Detect which cell encompasses the target text, then output its [X, Y] center coordinate. 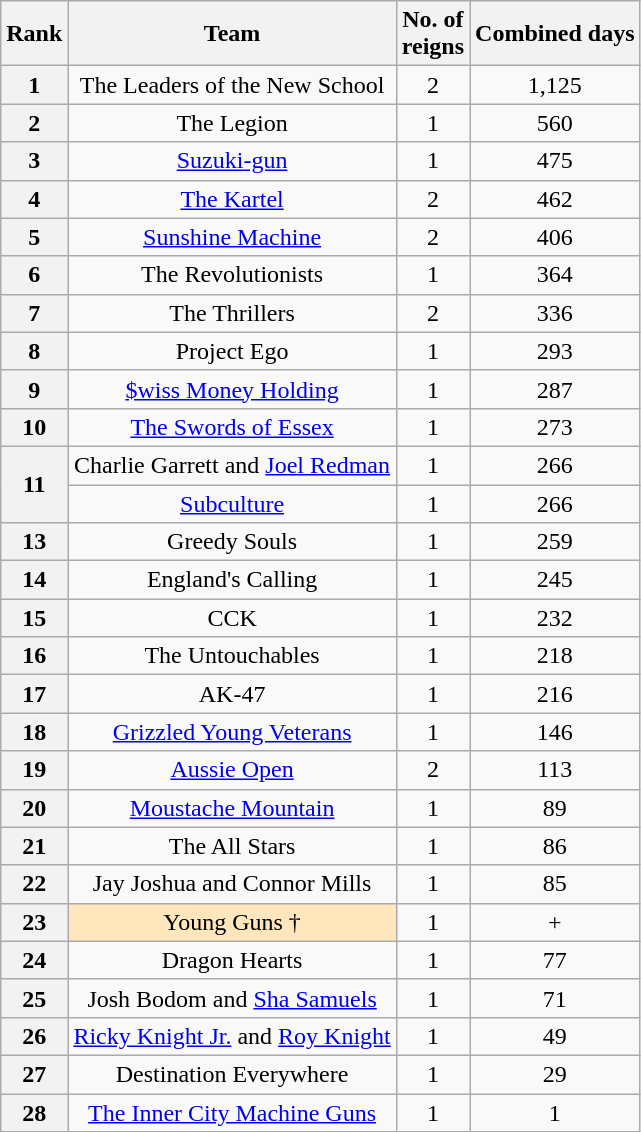
89 [555, 808]
245 [555, 580]
336 [555, 313]
113 [555, 770]
Destination Everywhere [232, 1074]
26 [34, 1036]
Young Guns † [232, 922]
49 [555, 1036]
The Legion [232, 123]
Rank [34, 34]
287 [555, 389]
17 [34, 694]
Grizzled Young Veterans [232, 732]
218 [555, 656]
85 [555, 884]
Charlie Garrett and Joel Redman [232, 465]
14 [34, 580]
The Revolutionists [232, 275]
20 [34, 808]
25 [34, 998]
6 [34, 275]
15 [34, 618]
28 [34, 1113]
Dragon Hearts [232, 960]
Moustache Mountain [232, 808]
22 [34, 884]
77 [555, 960]
No. ofreigns [432, 34]
7 [34, 313]
Project Ego [232, 351]
Aussie Open [232, 770]
Josh Bodom and Sha Samuels [232, 998]
21 [34, 846]
Subculture [232, 503]
$wiss Money Holding [232, 389]
The Kartel [232, 199]
29 [555, 1074]
11 [34, 484]
273 [555, 427]
+ [555, 922]
Sunshine Machine [232, 237]
364 [555, 275]
4 [34, 199]
560 [555, 123]
10 [34, 427]
CCK [232, 618]
Jay Joshua and Connor Mills [232, 884]
13 [34, 542]
AK-47 [232, 694]
475 [555, 161]
462 [555, 199]
The Inner City Machine Guns [232, 1113]
146 [555, 732]
232 [555, 618]
1,125 [555, 85]
The Swords of Essex [232, 427]
Ricky Knight Jr. and Roy Knight [232, 1036]
259 [555, 542]
England's Calling [232, 580]
The All Stars [232, 846]
5 [34, 237]
86 [555, 846]
23 [34, 922]
8 [34, 351]
24 [34, 960]
Combined days [555, 34]
293 [555, 351]
27 [34, 1074]
406 [555, 237]
19 [34, 770]
Greedy Souls [232, 542]
The Thrillers [232, 313]
18 [34, 732]
71 [555, 998]
9 [34, 389]
16 [34, 656]
Suzuki-gun [232, 161]
216 [555, 694]
The Leaders of the New School [232, 85]
Team [232, 34]
3 [34, 161]
The Untouchables [232, 656]
